Output the (X, Y) coordinate of the center of the cell containing the given text.  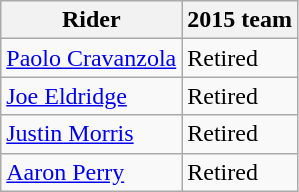
Justin Morris (92, 134)
Aaron Perry (92, 172)
Paolo Cravanzola (92, 58)
Joe Eldridge (92, 96)
2015 team (240, 20)
Rider (92, 20)
